Provide the [X, Y] coordinate of the cell's center where the given text is located.  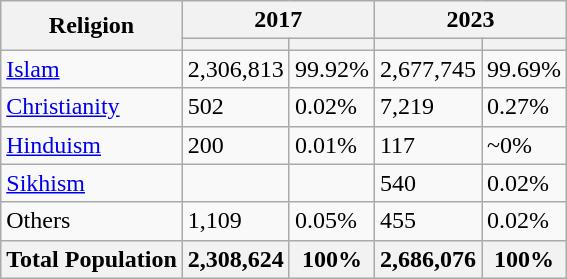
2,677,745 [428, 69]
Hinduism [92, 145]
502 [236, 107]
7,219 [428, 107]
2,686,076 [428, 259]
0.27% [524, 107]
Others [92, 221]
Total Population [92, 259]
0.05% [332, 221]
99.92% [332, 69]
Christianity [92, 107]
2023 [470, 20]
200 [236, 145]
0.01% [332, 145]
540 [428, 183]
117 [428, 145]
1,109 [236, 221]
99.69% [524, 69]
2017 [278, 20]
~0% [524, 145]
2,306,813 [236, 69]
Religion [92, 26]
455 [428, 221]
2,308,624 [236, 259]
Islam [92, 69]
Sikhism [92, 183]
